Extract the (X, Y) coordinate from the center of the cell holding the provided text.  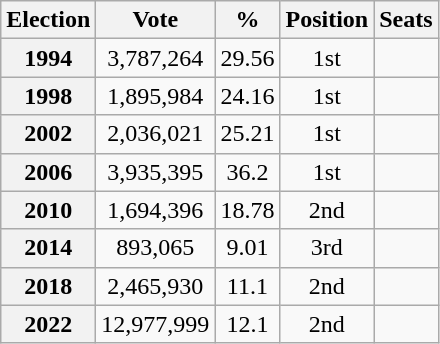
18.78 (248, 210)
% (248, 20)
36.2 (248, 172)
3rd (327, 248)
29.56 (248, 58)
3,935,395 (156, 172)
2006 (48, 172)
2002 (48, 134)
893,065 (156, 248)
1998 (48, 96)
3,787,264 (156, 58)
2022 (48, 324)
9.01 (248, 248)
2,465,930 (156, 286)
Position (327, 20)
1,895,984 (156, 96)
1,694,396 (156, 210)
Vote (156, 20)
Seats (406, 20)
12,977,999 (156, 324)
Election (48, 20)
11.1 (248, 286)
2014 (48, 248)
24.16 (248, 96)
1994 (48, 58)
25.21 (248, 134)
2018 (48, 286)
2010 (48, 210)
2,036,021 (156, 134)
12.1 (248, 324)
